Find where the given text appears and provide that cell's center as [x, y] coordinate. 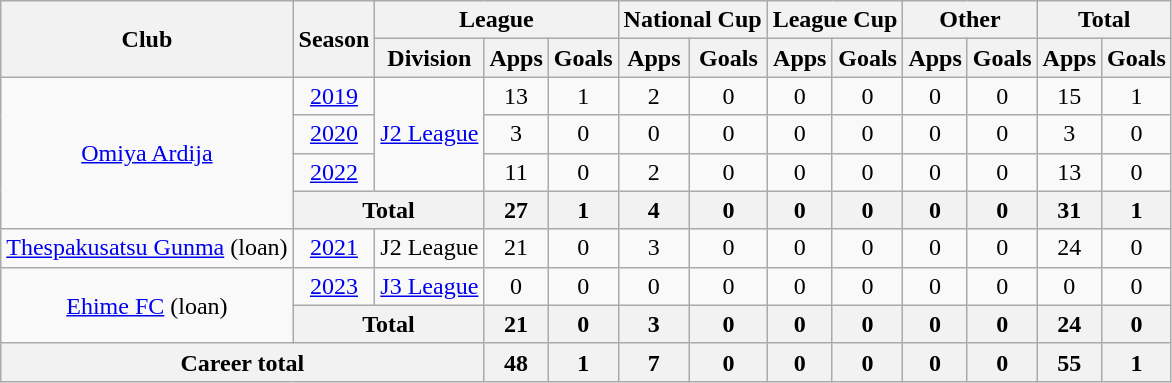
Ehime FC (loan) [147, 305]
Omiya Ardija [147, 153]
Division [430, 58]
48 [516, 362]
League Cup [835, 20]
2022 [334, 172]
2023 [334, 286]
Career total [242, 362]
National Cup [692, 20]
11 [516, 172]
Club [147, 39]
2020 [334, 134]
J3 League [430, 286]
2019 [334, 96]
Other [970, 20]
27 [516, 210]
4 [654, 210]
League [496, 20]
55 [1069, 362]
Thespakusatsu Gunma (loan) [147, 248]
15 [1069, 96]
7 [654, 362]
2021 [334, 248]
Season [334, 39]
31 [1069, 210]
